Extract the [X, Y] coordinate from the center of the cell holding the provided text.  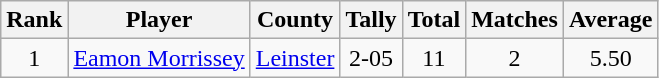
11 [434, 58]
Tally [371, 20]
County [295, 20]
Player [159, 20]
1 [34, 58]
Matches [515, 20]
Rank [34, 20]
Average [610, 20]
2 [515, 58]
Eamon Morrissey [159, 58]
Leinster [295, 58]
5.50 [610, 58]
2-05 [371, 58]
Total [434, 20]
